Capture the cell that displays the provided text and extract its [X, Y] central coordinate. 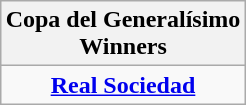
Real Sociedad [123, 85]
Copa del GeneralísimoWinners [123, 34]
